Capture the cell that displays the provided text and extract its (x, y) central coordinate. 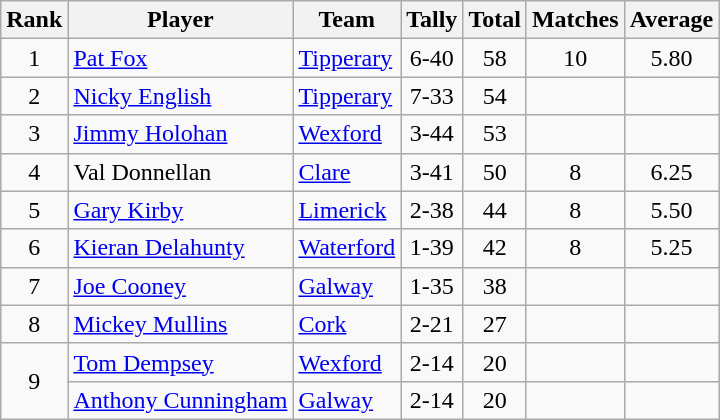
Clare (347, 172)
3-41 (432, 172)
Nicky English (180, 96)
Waterford (347, 248)
Val Donnellan (180, 172)
Joe Cooney (180, 286)
6.25 (672, 172)
Gary Kirby (180, 210)
Average (672, 20)
5.25 (672, 248)
38 (495, 286)
1-35 (432, 286)
Pat Fox (180, 58)
Anthony Cunningham (180, 400)
Mickey Mullins (180, 324)
4 (34, 172)
5.80 (672, 58)
58 (495, 58)
Kieran Delahunty (180, 248)
1-39 (432, 248)
10 (575, 58)
1 (34, 58)
2 (34, 96)
42 (495, 248)
2-21 (432, 324)
6-40 (432, 58)
Team (347, 20)
50 (495, 172)
27 (495, 324)
Rank (34, 20)
7-33 (432, 96)
Jimmy Holohan (180, 134)
Tally (432, 20)
53 (495, 134)
Tom Dempsey (180, 362)
Matches (575, 20)
5.50 (672, 210)
5 (34, 210)
Total (495, 20)
9 (34, 381)
3 (34, 134)
Player (180, 20)
54 (495, 96)
2-38 (432, 210)
7 (34, 286)
6 (34, 248)
Cork (347, 324)
Limerick (347, 210)
44 (495, 210)
3-44 (432, 134)
